Return [x, y] of the center of cell containing provided text 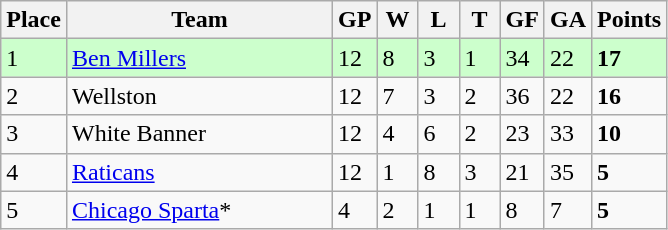
16 [630, 96]
White Banner [199, 134]
GA [568, 20]
GP [355, 20]
6 [438, 134]
W [398, 20]
34 [522, 58]
36 [522, 96]
35 [568, 172]
GF [522, 20]
Team [199, 20]
Points [630, 20]
Ben Millers [199, 58]
Wellston [199, 96]
Chicago Sparta* [199, 210]
33 [568, 134]
10 [630, 134]
Place [34, 20]
23 [522, 134]
21 [522, 172]
T [480, 20]
17 [630, 58]
Raticans [199, 172]
L [438, 20]
